Return the (x, y) coordinate for the center point of the cell that contains the specified text.  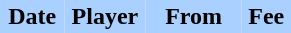
Player (106, 16)
From (194, 16)
Date (32, 16)
Fee (266, 16)
